Find where the given text appears and provide that cell's center as (X, Y) coordinate. 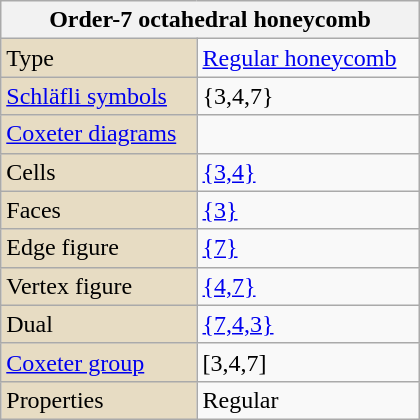
Order-7 octahedral honeycomb (210, 20)
{3} (308, 210)
{4,7} (308, 286)
Faces (99, 210)
Coxeter diagrams (99, 134)
[3,4,7] (308, 362)
Regular honeycomb (308, 58)
Regular (308, 400)
{3,4,7} (308, 96)
Properties (99, 400)
Coxeter group (99, 362)
Cells (99, 172)
Type (99, 58)
Vertex figure (99, 286)
Edge figure (99, 248)
{7,4,3} (308, 324)
Dual (99, 324)
Schläfli symbols (99, 96)
{3,4} (308, 172)
{7} (308, 248)
